Scan for the cell matching the given text and deliver its [X, Y] coordinate at center. 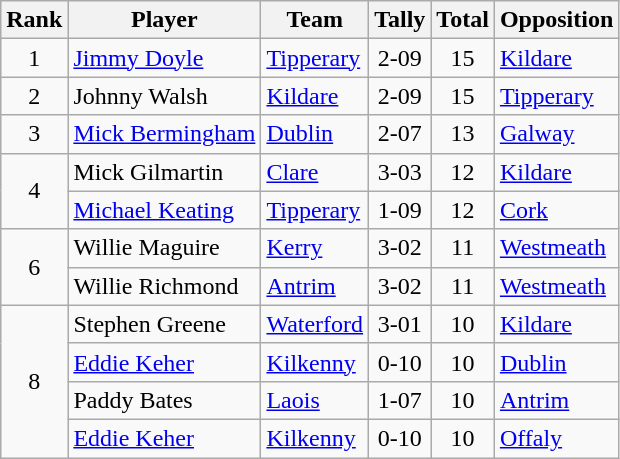
Rank [34, 20]
2 [34, 96]
3 [34, 134]
13 [463, 134]
Tally [400, 20]
1 [34, 58]
Cork [556, 210]
Opposition [556, 20]
Total [463, 20]
Mick Gilmartin [164, 172]
Willie Richmond [164, 286]
Galway [556, 134]
Mick Bermingham [164, 134]
Player [164, 20]
Waterford [315, 324]
Kerry [315, 248]
Willie Maguire [164, 248]
3-01 [400, 324]
Jimmy Doyle [164, 58]
1-07 [400, 400]
Laois [315, 400]
6 [34, 267]
1-09 [400, 210]
Clare [315, 172]
2-07 [400, 134]
8 [34, 381]
Michael Keating [164, 210]
3-03 [400, 172]
Johnny Walsh [164, 96]
Offaly [556, 438]
Stephen Greene [164, 324]
Paddy Bates [164, 400]
4 [34, 191]
Team [315, 20]
